Pinpoint the cell where the given text exists, returning its (X, Y) midpoint coordinate. 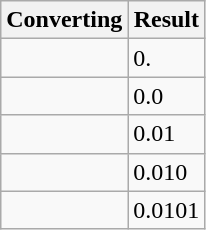
0.01 (166, 134)
0.0 (166, 96)
Converting (64, 20)
Result (166, 20)
0. (166, 58)
0.010 (166, 172)
0.0101 (166, 210)
